Extract the [x, y] coordinate from the center of the cell holding the provided text.  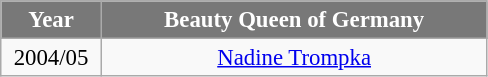
2004/05 [52, 58]
Beauty Queen of Germany [294, 20]
Year [52, 20]
Nadine Trompka [294, 58]
